Detect which cell encompasses the target text, then output its (X, Y) center coordinate. 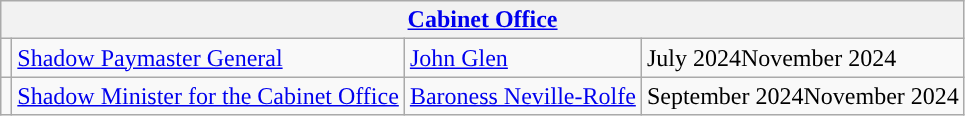
September 2024November 2024 (802, 96)
July 2024November 2024 (802, 58)
John Glen (522, 58)
Shadow Paymaster General (208, 58)
Baroness Neville-Rolfe (522, 96)
Cabinet Office (483, 20)
Shadow Minister for the Cabinet Office (208, 96)
